Extract the [x, y] coordinate from the center of the cell holding the provided text.  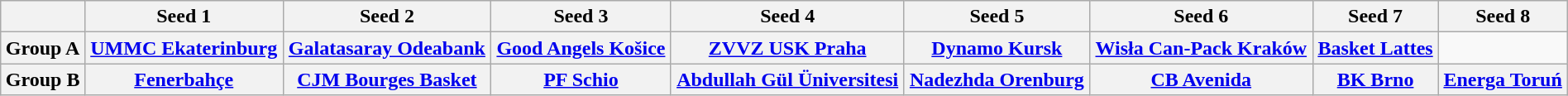
Seed 4 [787, 17]
Dynamo Kursk [997, 48]
Seed 5 [997, 17]
Seed 8 [1503, 17]
Nadezhda Orenburg [997, 79]
Wisła Can-Pack Kraków [1201, 48]
Abdullah Gül Üniversitesi [787, 79]
Seed 1 [184, 17]
Galatasaray Odeabank [387, 48]
Energa Toruń [1503, 79]
PF Schio [581, 79]
Group A [43, 48]
Seed 7 [1375, 17]
CB Avenida [1201, 79]
Seed 3 [581, 17]
CJM Bourges Basket [387, 79]
Fenerbahçe [184, 79]
Good Angels Košice [581, 48]
ZVVZ USK Praha [787, 48]
Group B [43, 79]
Seed 2 [387, 17]
BK Brno [1375, 79]
Seed 6 [1201, 17]
UMMC Ekaterinburg [184, 48]
Basket Lattes [1375, 48]
